Return (x, y) of the center of cell containing provided text 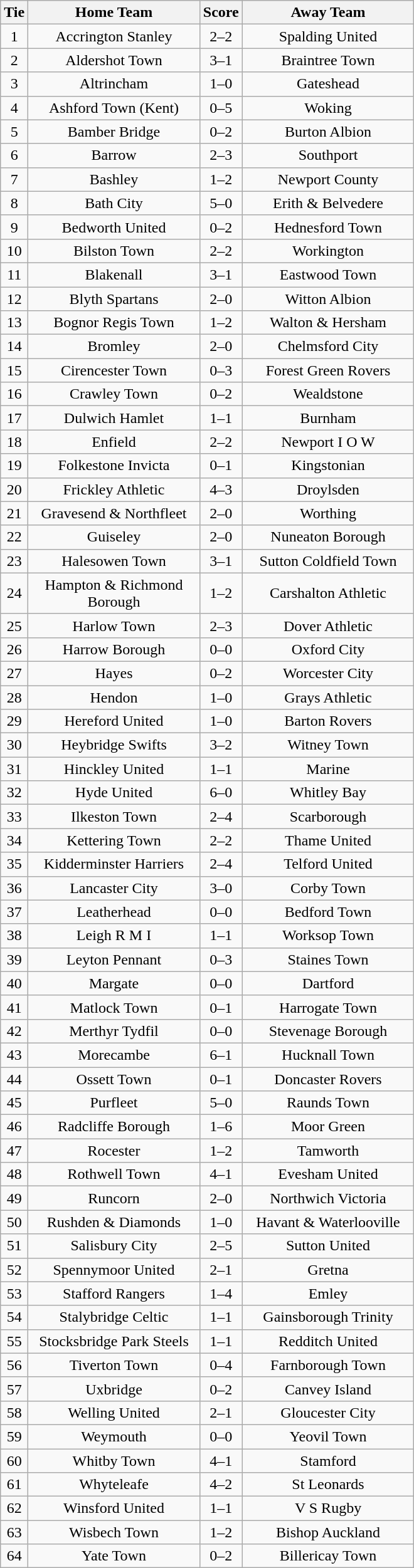
Hinckley United (114, 769)
37 (14, 912)
Hendon (114, 698)
St Leonards (328, 1485)
10 (14, 251)
Gretna (328, 1270)
14 (14, 347)
39 (14, 959)
Corby Town (328, 888)
Whitley Bay (328, 793)
Bishop Auckland (328, 1532)
53 (14, 1294)
Aldershot Town (114, 60)
63 (14, 1532)
Blyth Spartans (114, 299)
4–2 (221, 1485)
55 (14, 1341)
Enfield (114, 442)
Billericay Town (328, 1556)
1–4 (221, 1294)
0–4 (221, 1365)
Havant & Waterlooville (328, 1222)
Dover Athletic (328, 625)
Walton & Hersham (328, 323)
Bromley (114, 347)
Raunds Town (328, 1103)
Rothwell Town (114, 1174)
3–2 (221, 745)
Worthing (328, 513)
12 (14, 299)
Merthyr Tydfil (114, 1031)
Hayes (114, 673)
19 (14, 466)
Home Team (114, 13)
57 (14, 1389)
Emley (328, 1294)
Staines Town (328, 959)
Droylsden (328, 489)
Woking (328, 108)
41 (14, 1007)
Kidderminster Harriers (114, 864)
4–3 (221, 489)
Welling United (114, 1413)
Leigh R M I (114, 936)
2–5 (221, 1246)
23 (14, 561)
Runcorn (114, 1198)
61 (14, 1485)
36 (14, 888)
Moor Green (328, 1127)
Sutton Coldfield Town (328, 561)
Accrington Stanley (114, 36)
Stalybridge Celtic (114, 1317)
Whyteleafe (114, 1485)
56 (14, 1365)
6 (14, 155)
64 (14, 1556)
Harlow Town (114, 625)
Salisbury City (114, 1246)
32 (14, 793)
Workington (328, 251)
Barton Rovers (328, 721)
Eastwood Town (328, 274)
Grays Athletic (328, 698)
15 (14, 370)
Ashford Town (Kent) (114, 108)
59 (14, 1436)
Uxbridge (114, 1389)
Marine (328, 769)
Stocksbridge Park Steels (114, 1341)
4 (14, 108)
Ossett Town (114, 1079)
Folkestone Invicta (114, 466)
Canvey Island (328, 1389)
Wealdstone (328, 394)
Blakenall (114, 274)
48 (14, 1174)
13 (14, 323)
Leyton Pennant (114, 959)
Witney Town (328, 745)
21 (14, 513)
38 (14, 936)
Heybridge Swifts (114, 745)
58 (14, 1413)
Crawley Town (114, 394)
8 (14, 203)
Gloucester City (328, 1413)
6–0 (221, 793)
Morecambe (114, 1055)
Whitby Town (114, 1461)
Bognor Regis Town (114, 323)
Redditch United (328, 1341)
44 (14, 1079)
Lancaster City (114, 888)
50 (14, 1222)
25 (14, 625)
Bedford Town (328, 912)
Worcester City (328, 673)
43 (14, 1055)
Harrogate Town (328, 1007)
30 (14, 745)
Newport I O W (328, 442)
Farnborough Town (328, 1365)
52 (14, 1270)
Stevenage Borough (328, 1031)
Away Team (328, 13)
Margate (114, 983)
29 (14, 721)
Hereford United (114, 721)
Harrow Borough (114, 649)
Ilkeston Town (114, 817)
Weymouth (114, 1436)
Purfleet (114, 1103)
Tie (14, 13)
Altrincham (114, 84)
V S Rugby (328, 1508)
27 (14, 673)
Hucknall Town (328, 1055)
Guiseley (114, 537)
Spennymoor United (114, 1270)
Winsford United (114, 1508)
0–5 (221, 108)
20 (14, 489)
Nuneaton Borough (328, 537)
Chelmsford City (328, 347)
3–0 (221, 888)
Braintree Town (328, 60)
Bedworth United (114, 227)
Bath City (114, 203)
Yeovil Town (328, 1436)
Doncaster Rovers (328, 1079)
1 (14, 36)
45 (14, 1103)
11 (14, 274)
34 (14, 840)
Gravesend & Northfleet (114, 513)
Burton Albion (328, 132)
Yate Town (114, 1556)
24 (14, 593)
60 (14, 1461)
Gainsborough Trinity (328, 1317)
Kettering Town (114, 840)
Worksop Town (328, 936)
Hampton & Richmond Borough (114, 593)
Oxford City (328, 649)
54 (14, 1317)
16 (14, 394)
Scarborough (328, 817)
3 (14, 84)
Carshalton Athletic (328, 593)
Stafford Rangers (114, 1294)
Halesowen Town (114, 561)
Tiverton Town (114, 1365)
6–1 (221, 1055)
Tamworth (328, 1151)
1–6 (221, 1127)
Matlock Town (114, 1007)
Rushden & Diamonds (114, 1222)
Barrow (114, 155)
18 (14, 442)
31 (14, 769)
Gateshead (328, 84)
Dulwich Hamlet (114, 418)
Telford United (328, 864)
26 (14, 649)
49 (14, 1198)
Bashley (114, 179)
35 (14, 864)
28 (14, 698)
Newport County (328, 179)
Northwich Victoria (328, 1198)
Dartford (328, 983)
Sutton United (328, 1246)
Evesham United (328, 1174)
40 (14, 983)
Radcliffe Borough (114, 1127)
Thame United (328, 840)
Score (221, 13)
Erith & Belvedere (328, 203)
Forest Green Rovers (328, 370)
Wisbech Town (114, 1532)
Bamber Bridge (114, 132)
Kingstonian (328, 466)
Southport (328, 155)
17 (14, 418)
Cirencester Town (114, 370)
Burnham (328, 418)
Hednesford Town (328, 227)
2 (14, 60)
47 (14, 1151)
Hyde United (114, 793)
62 (14, 1508)
Bilston Town (114, 251)
Leatherhead (114, 912)
7 (14, 179)
Rocester (114, 1151)
Witton Albion (328, 299)
42 (14, 1031)
Frickley Athletic (114, 489)
9 (14, 227)
Stamford (328, 1461)
46 (14, 1127)
5 (14, 132)
33 (14, 817)
22 (14, 537)
51 (14, 1246)
Spalding United (328, 36)
